Pinpoint the cell where the given text exists, returning its (X, Y) midpoint coordinate. 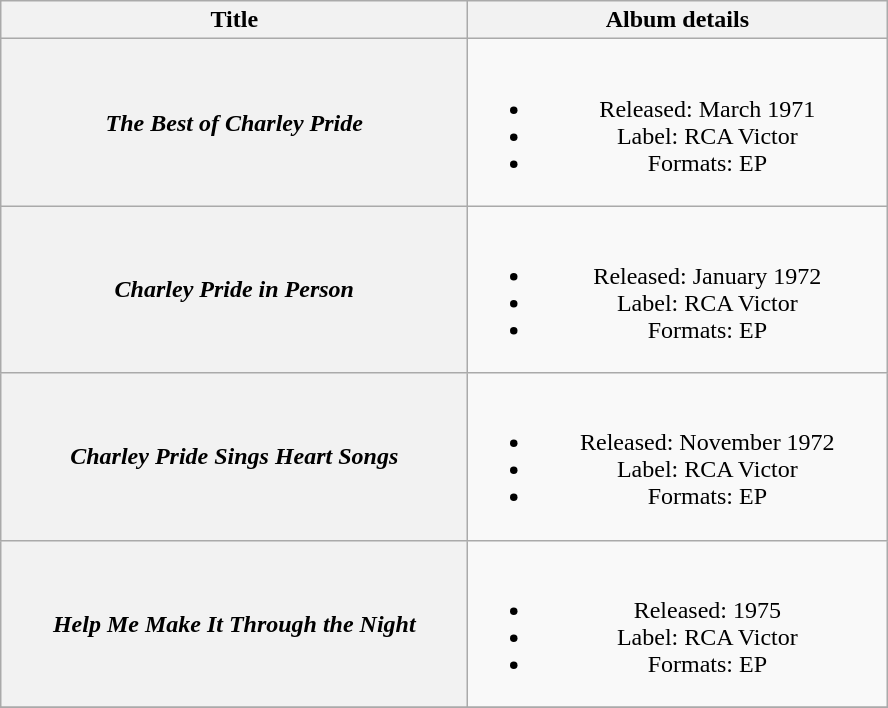
Released: 1975Label: RCA VictorFormats: EP (678, 624)
Released: January 1972Label: RCA VictorFormats: EP (678, 290)
Charley Pride in Person (234, 290)
Title (234, 20)
The Best of Charley Pride (234, 122)
Released: November 1972Label: RCA VictorFormats: EP (678, 456)
Album details (678, 20)
Help Me Make It Through the Night (234, 624)
Released: March 1971Label: RCA VictorFormats: EP (678, 122)
Charley Pride Sings Heart Songs (234, 456)
